Search for the cell housing the specified text and yield its (x, y) center coordinate. 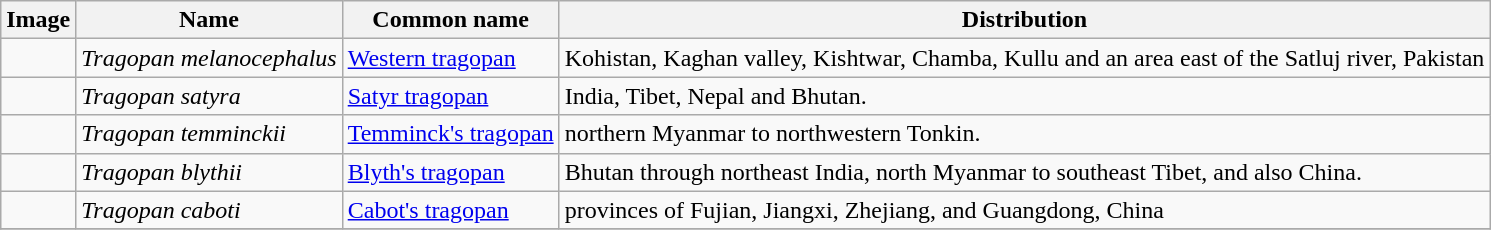
Blyth's tragopan (450, 172)
Temminck's tragopan (450, 134)
Bhutan through northeast India, north Myanmar to southeast Tibet, and also China. (1024, 172)
northern Myanmar to northwestern Tonkin. (1024, 134)
Name (209, 20)
Tragopan temminckii (209, 134)
Image (38, 20)
Kohistan, Kaghan valley, Kishtwar, Chamba, Kullu and an area east of the Satluj river, Pakistan (1024, 58)
Western tragopan (450, 58)
India, Tibet, Nepal and Bhutan. (1024, 96)
Cabot's tragopan (450, 210)
Distribution (1024, 20)
Tragopan blythii (209, 172)
Tragopan melanocephalus (209, 58)
Satyr tragopan (450, 96)
Tragopan caboti (209, 210)
Tragopan satyra (209, 96)
Common name (450, 20)
provinces of Fujian, Jiangxi, Zhejiang, and Guangdong, China (1024, 210)
